Detect which cell encompasses the target text, then output its (X, Y) center coordinate. 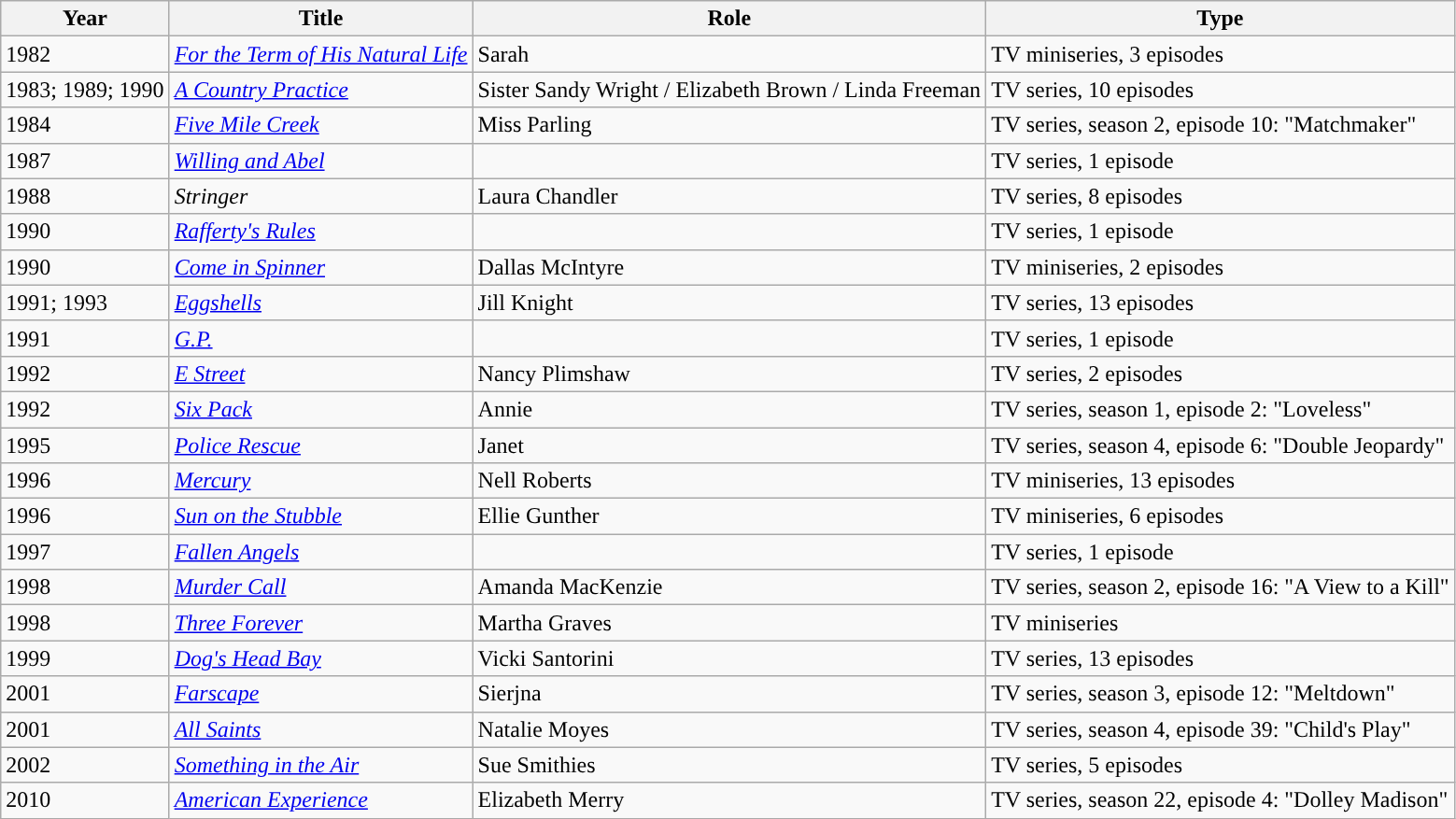
Annie (729, 409)
Year (85, 19)
TV miniseries, 2 episodes (1221, 267)
Eggshells (321, 303)
Something in the Air (321, 765)
Rafferty's Rules (321, 232)
Title (321, 19)
Five Mile Creek (321, 125)
1983; 1989; 1990 (85, 90)
G.P. (321, 338)
Role (729, 19)
TV series, season 3, episode 12: "Meltdown" (1221, 694)
TV miniseries, 3 episodes (1221, 54)
Dallas McIntyre (729, 267)
1984 (85, 125)
TV series, season 1, episode 2: "Loveless" (1221, 409)
Elizabeth Merry (729, 800)
TV series, 5 episodes (1221, 765)
TV series, season 2, episode 10: "Matchmaker" (1221, 125)
TV series, 8 episodes (1221, 196)
Police Rescue (321, 445)
TV series, 10 episodes (1221, 90)
Martha Graves (729, 623)
TV miniseries (1221, 623)
2002 (85, 765)
1991; 1993 (85, 303)
2010 (85, 800)
Jill Knight (729, 303)
American Experience (321, 800)
E Street (321, 374)
TV miniseries, 13 episodes (1221, 481)
Murder Call (321, 587)
Fallen Angels (321, 552)
TV series, 2 episodes (1221, 374)
Come in Spinner (321, 267)
1997 (85, 552)
All Saints (321, 729)
Farscape (321, 694)
Nancy Plimshaw (729, 374)
TV series, season 4, episode 6: "Double Jeopardy" (1221, 445)
1987 (85, 161)
Nell Roberts (729, 481)
1995 (85, 445)
1988 (85, 196)
Sierjna (729, 694)
Sister Sandy Wright / Elizabeth Brown / Linda Freeman (729, 90)
1982 (85, 54)
Ellie Gunther (729, 516)
Sue Smithies (729, 765)
TV series, season 22, episode 4: "Dolley Madison" (1221, 800)
For the Term of His Natural Life (321, 54)
Laura Chandler (729, 196)
Amanda MacKenzie (729, 587)
TV series, season 2, episode 16: "A View to a Kill" (1221, 587)
Vicki Santorini (729, 658)
Sarah (729, 54)
Six Pack (321, 409)
Willing and Abel (321, 161)
TV series, season 4, episode 39: "Child's Play" (1221, 729)
Dog's Head Bay (321, 658)
Three Forever (321, 623)
Type (1221, 19)
Sun on the Stubble (321, 516)
1999 (85, 658)
A Country Practice (321, 90)
1991 (85, 338)
Miss Parling (729, 125)
Stringer (321, 196)
Mercury (321, 481)
Natalie Moyes (729, 729)
Janet (729, 445)
TV miniseries, 6 episodes (1221, 516)
